For the text-containing cell, return its midpoint in [x, y] coordinate format. 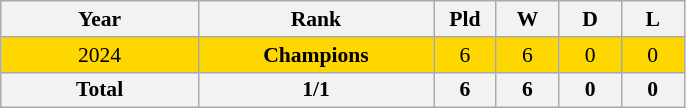
L [652, 19]
Rank [316, 19]
D [590, 19]
Pld [466, 19]
Total [100, 90]
Year [100, 19]
2024 [100, 55]
W [528, 19]
1/1 [316, 90]
Champions [316, 55]
